Output the (X, Y) coordinate of the center of the cell containing the given text.  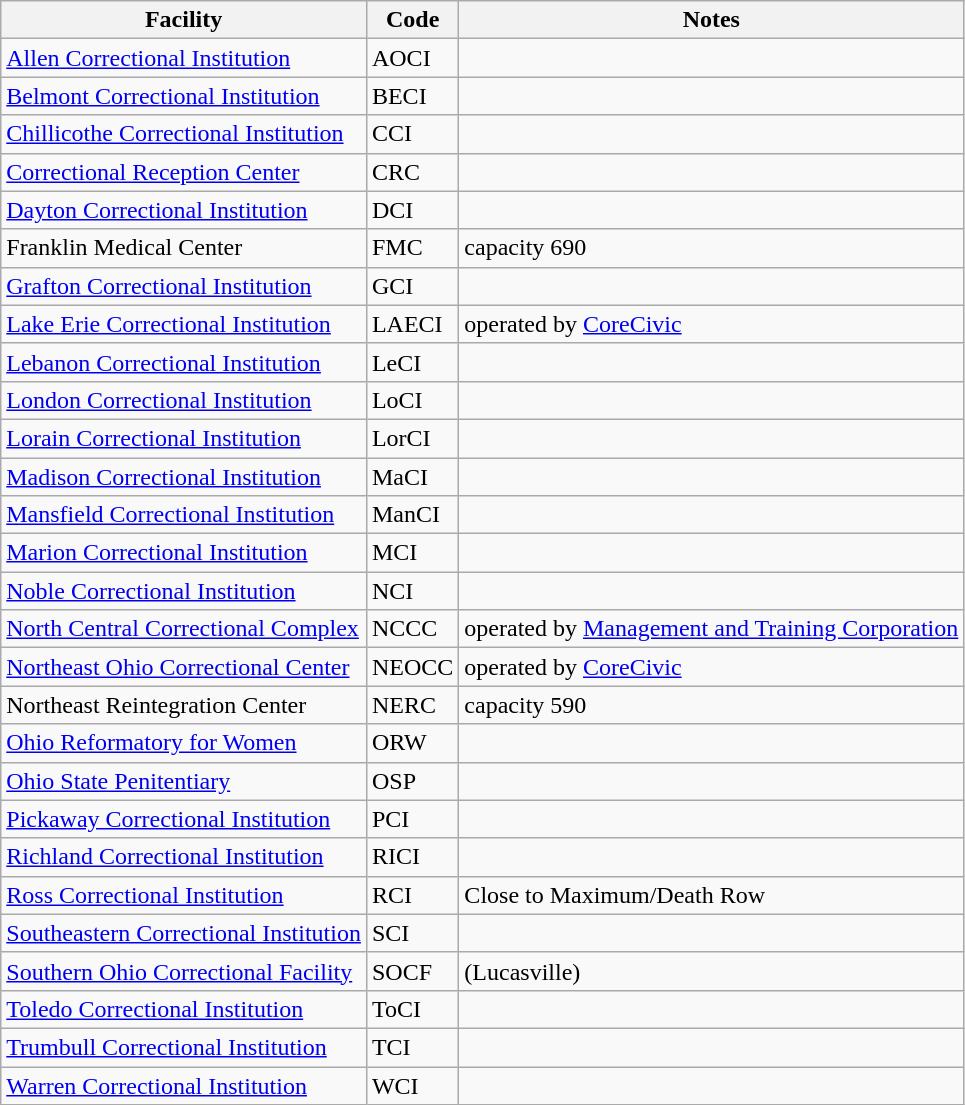
Southern Ohio Correctional Facility (184, 971)
Ross Correctional Institution (184, 895)
ORW (412, 743)
Franklin Medical Center (184, 248)
GCI (412, 286)
Southeastern Correctional Institution (184, 933)
LeCI (412, 362)
LoCI (412, 400)
Notes (712, 20)
operated by Management and Training Corporation (712, 629)
capacity 590 (712, 705)
Richland Correctional Institution (184, 857)
Grafton Correctional Institution (184, 286)
Madison Correctional Institution (184, 477)
Lorain Correctional Institution (184, 438)
Ohio Reformatory for Women (184, 743)
RCI (412, 895)
LorCI (412, 438)
FMC (412, 248)
capacity 690 (712, 248)
CRC (412, 172)
Lebanon Correctional Institution (184, 362)
CCI (412, 134)
Mansfield Correctional Institution (184, 515)
ManCI (412, 515)
NCCC (412, 629)
MCI (412, 553)
Chillicothe Correctional Institution (184, 134)
OSP (412, 781)
North Central Correctional Complex (184, 629)
Northeast Reintegration Center (184, 705)
Dayton Correctional Institution (184, 210)
(Lucasville) (712, 971)
SOCF (412, 971)
Noble Correctional Institution (184, 591)
MaCI (412, 477)
Correctional Reception Center (184, 172)
AOCI (412, 58)
Marion Correctional Institution (184, 553)
TCI (412, 1047)
WCI (412, 1085)
ToCI (412, 1009)
Allen Correctional Institution (184, 58)
Belmont Correctional Institution (184, 96)
Facility (184, 20)
SCI (412, 933)
Lake Erie Correctional Institution (184, 324)
Trumbull Correctional Institution (184, 1047)
NEOCC (412, 667)
Toledo Correctional Institution (184, 1009)
Close to Maximum/Death Row (712, 895)
Warren Correctional Institution (184, 1085)
London Correctional Institution (184, 400)
Ohio State Penitentiary (184, 781)
NCI (412, 591)
Pickaway Correctional Institution (184, 819)
DCI (412, 210)
PCI (412, 819)
LAECI (412, 324)
RICI (412, 857)
BECI (412, 96)
NERC (412, 705)
Code (412, 20)
Northeast Ohio Correctional Center (184, 667)
